Identify which cell holds the provided text, then report its (x, y) central coordinate. 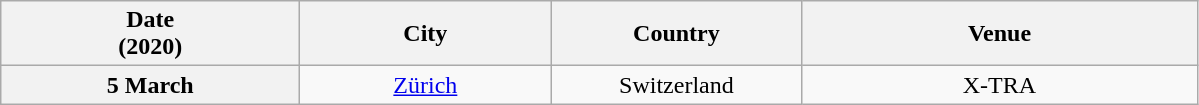
Switzerland (676, 85)
X-TRA (1000, 85)
Venue (1000, 34)
5 March (150, 85)
Country (676, 34)
Date(2020) (150, 34)
City (426, 34)
Zürich (426, 85)
